Detect which cell encompasses the target text, then output its (X, Y) center coordinate. 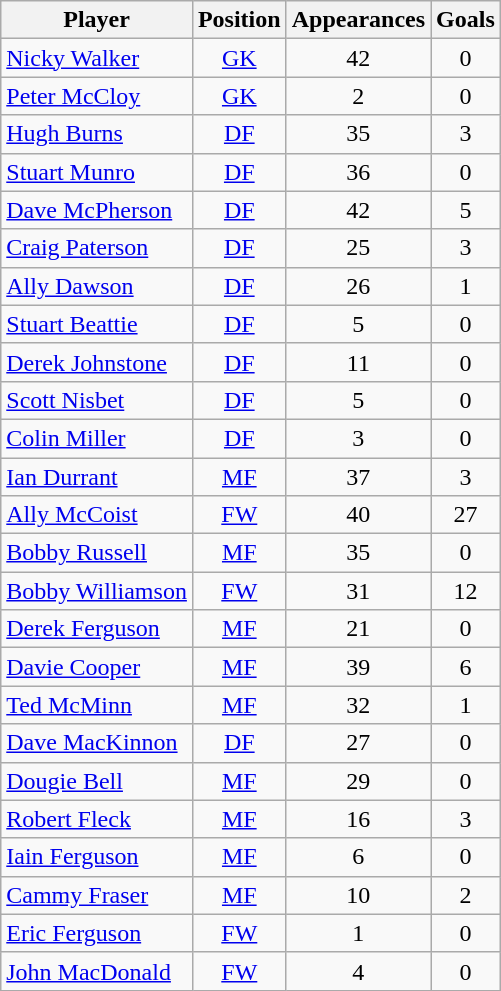
11 (358, 362)
Bobby Russell (97, 553)
Appearances (358, 20)
Dave MacKinnon (97, 743)
Robert Fleck (97, 819)
10 (358, 895)
32 (358, 705)
39 (358, 667)
Eric Ferguson (97, 933)
Nicky Walker (97, 58)
Davie Cooper (97, 667)
Dougie Bell (97, 781)
Derek Ferguson (97, 629)
40 (358, 515)
Dave McPherson (97, 210)
Ted McMinn (97, 705)
Ian Durrant (97, 477)
Iain Ferguson (97, 857)
Stuart Munro (97, 172)
26 (358, 286)
36 (358, 172)
Ally Dawson (97, 286)
Cammy Fraser (97, 895)
21 (358, 629)
31 (358, 591)
29 (358, 781)
12 (466, 591)
Bobby Williamson (97, 591)
4 (358, 971)
Ally McCoist (97, 515)
16 (358, 819)
Goals (466, 20)
Hugh Burns (97, 134)
Scott Nisbet (97, 400)
Position (239, 20)
37 (358, 477)
John MacDonald (97, 971)
Player (97, 20)
Peter McCloy (97, 96)
Stuart Beattie (97, 324)
Derek Johnstone (97, 362)
25 (358, 248)
Craig Paterson (97, 248)
Colin Miller (97, 438)
